Provide the [X, Y] coordinate of the cell's center where the given text is located.  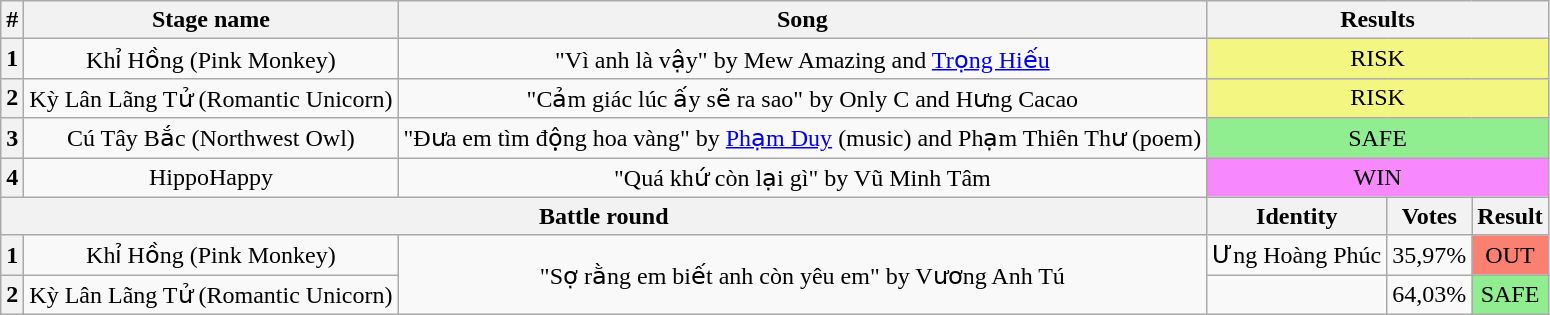
OUT [1510, 255]
"Cảm giác lúc ấy sẽ ra sao" by Only C and Hưng Cacao [802, 98]
Results [1378, 20]
"Vì anh là vậy" by Mew Amazing and Trọng Hiếu [802, 59]
64,03% [1430, 295]
Ưng Hoàng Phúc [1297, 255]
Identity [1297, 216]
4 [12, 178]
Song [802, 20]
"Sợ rằng em biết anh còn yêu em" by Vương Anh Tú [802, 274]
# [12, 20]
Votes [1430, 216]
Result [1510, 216]
Stage name [211, 20]
"Đưa em tìm động hoa vàng" by Phạm Duy (music) and Phạm Thiên Thư (poem) [802, 138]
3 [12, 138]
Cú Tây Bắc (Northwest Owl) [211, 138]
35,97% [1430, 255]
WIN [1378, 178]
Battle round [604, 216]
"Quá khứ còn lại gì" by Vũ Minh Tâm [802, 178]
HippoHappy [211, 178]
